Identify which cell holds the provided text, then report its [x, y] central coordinate. 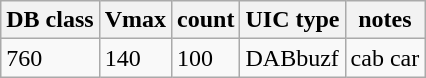
760 [50, 58]
100 [206, 58]
DABbuzf [292, 58]
count [206, 20]
notes [385, 20]
DB class [50, 20]
140 [135, 58]
Vmax [135, 20]
UIC type [292, 20]
cab car [385, 58]
